Extract the (x, y) coordinate from the center of the cell holding the provided text.  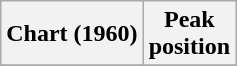
Peakposition (189, 34)
Chart (1960) (72, 34)
